Identify which cell holds the provided text, then report its [X, Y] central coordinate. 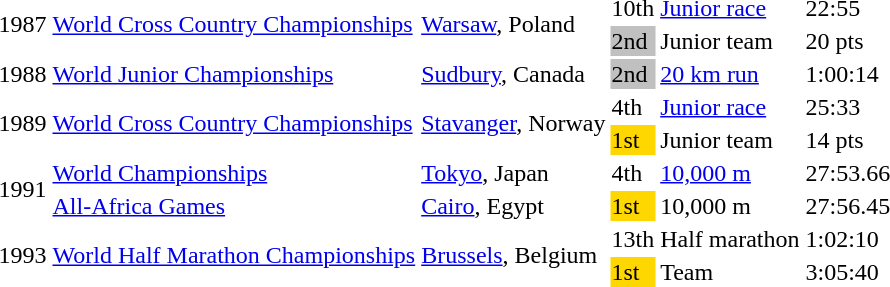
Brussels, Belgium [514, 256]
Sudbury, Canada [514, 74]
Tokyo, Japan [514, 173]
Stavanger, Norway [514, 124]
World Cross Country Championships [234, 124]
World Junior Championships [234, 74]
13th [633, 239]
World Championships [234, 173]
Cairo, Egypt [514, 206]
Half marathon [730, 239]
Junior race [730, 107]
World Half Marathon Championships [234, 256]
Team [730, 272]
20 km run [730, 74]
All-Africa Games [234, 206]
